Provide the (X, Y) coordinate of the cell's center where the given text is located.  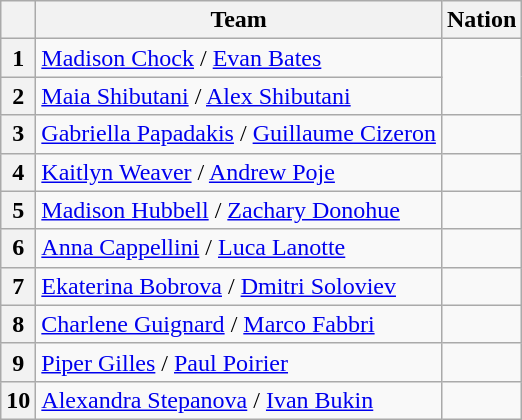
2 (18, 96)
Piper Gilles / Paul Poirier (239, 362)
Kaitlyn Weaver / Andrew Poje (239, 172)
7 (18, 286)
4 (18, 172)
3 (18, 134)
5 (18, 210)
Ekaterina Bobrova / Dmitri Soloviev (239, 286)
Nation (481, 20)
Maia Shibutani / Alex Shibutani (239, 96)
Madison Chock / Evan Bates (239, 58)
Alexandra Stepanova / Ivan Bukin (239, 400)
Madison Hubbell / Zachary Donohue (239, 210)
10 (18, 400)
Team (239, 20)
9 (18, 362)
Gabriella Papadakis / Guillaume Cizeron (239, 134)
8 (18, 324)
Anna Cappellini / Luca Lanotte (239, 248)
6 (18, 248)
Charlene Guignard / Marco Fabbri (239, 324)
1 (18, 58)
